Return [x, y] of the center of cell containing provided text 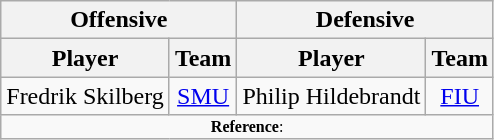
Offensive [119, 20]
Fredrik Skilberg [86, 96]
FIU [460, 96]
Reference: [248, 127]
Philip Hildebrandt [332, 96]
Defensive [366, 20]
SMU [203, 96]
